Return the (x, y) coordinate for the center point of the cell that contains the specified text.  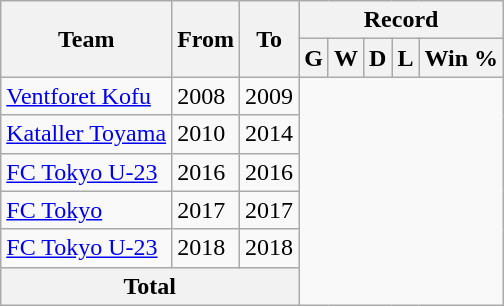
Record (402, 20)
Win % (462, 58)
W (346, 58)
2008 (206, 96)
L (406, 58)
Ventforet Kofu (86, 96)
2009 (270, 96)
2010 (206, 134)
Total (150, 286)
G (314, 58)
FC Tokyo (86, 210)
2014 (270, 134)
D (377, 58)
To (270, 39)
Team (86, 39)
From (206, 39)
Kataller Toyama (86, 134)
